Determine the (X, Y) coordinate at the center of the cell enclosing the given text.  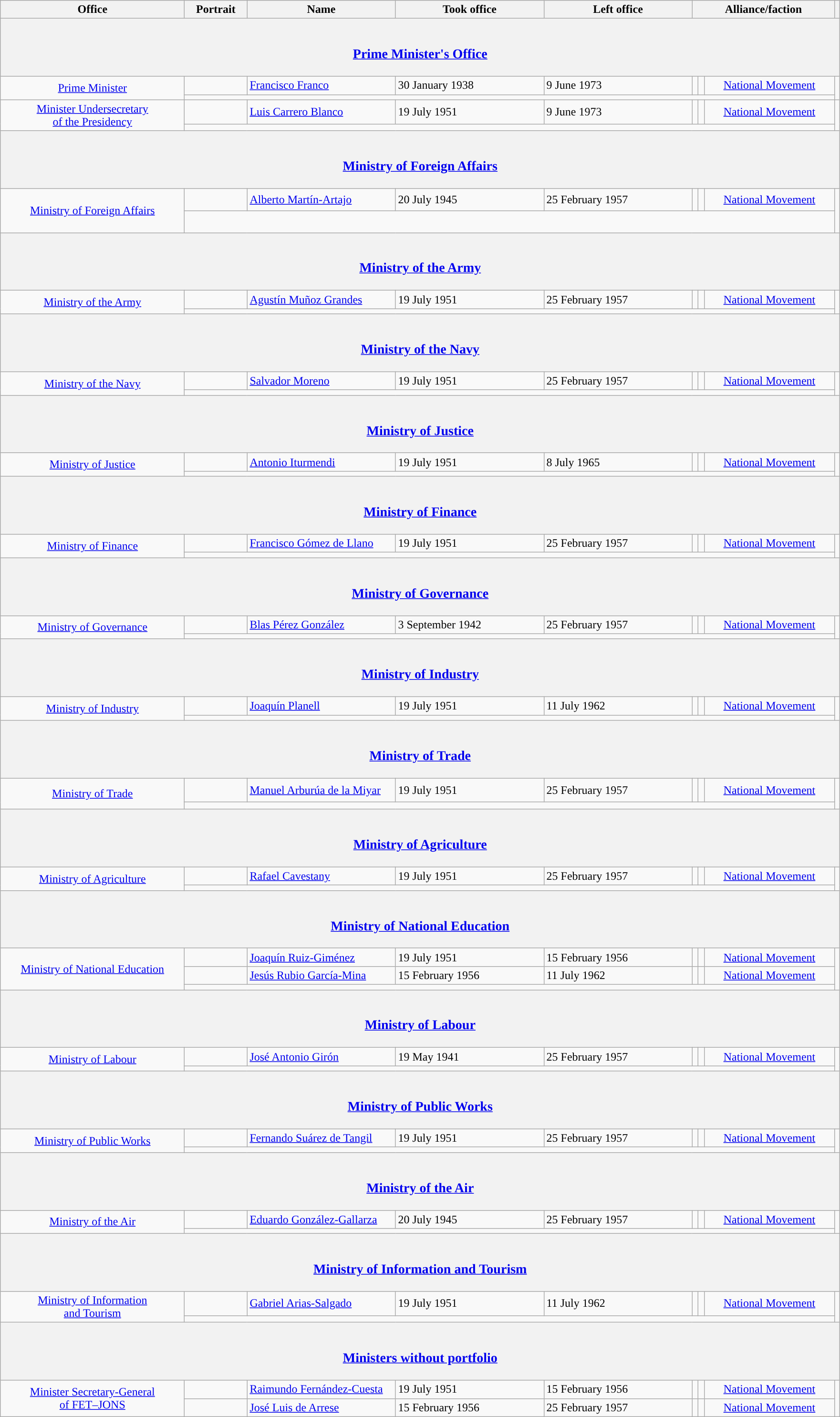
Luis Carrero Blanco (321, 112)
Jesús Rubio García-Mina (321, 975)
Portrait (216, 10)
30 January 1938 (469, 85)
Ministry of Information and Tourism (420, 1262)
Rafael Cavestany (321, 876)
José Antonio Girón (321, 1057)
Joaquín Planell (321, 706)
Raimundo Fernández-Cuesta (321, 1389)
19 May 1941 (469, 1057)
Agustín Muñoz Grandes (321, 300)
Manuel Arburúa de la Miyar (321, 790)
Ministry of Informationand Tourism (93, 1307)
Alliance/faction (763, 10)
Prime Minister (93, 88)
Joaquín Ruiz-Giménez (321, 957)
Minister Undersecretaryof the Presidency (93, 115)
Salvador Moreno (321, 381)
Eduardo González-Gallarza (321, 1219)
Gabriel Arias-Salgado (321, 1303)
Blas Pérez González (321, 625)
Francisco Gómez de Llano (321, 543)
José Luis de Arrese (321, 1407)
Name (321, 10)
Prime Minister's Office (420, 48)
8 July 1965 (618, 462)
Left office (618, 10)
Minister Secretary-Generalof FET–JONS (93, 1398)
Alberto Martín-Artajo (321, 199)
Antonio Iturmendi (321, 462)
Fernando Suárez de Tangil (321, 1138)
Ministers without portfolio (420, 1351)
Office (93, 10)
Took office (469, 10)
Francisco Franco (321, 85)
3 September 1942 (469, 625)
